Return the (X, Y) coordinate for the center point of the cell that contains the specified text.  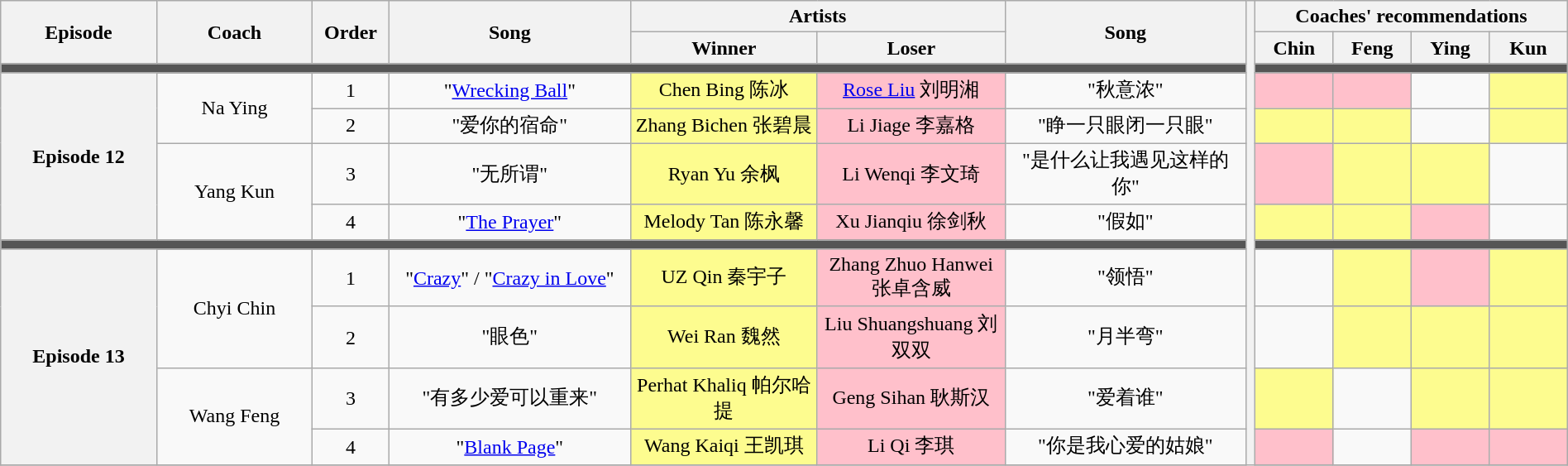
UZ Qin 秦宇子 (724, 278)
"爱你的宿命" (509, 126)
Zhang Bichen 张碧晨 (724, 126)
Chen Bing 陈冰 (724, 91)
Coaches' recommendations (1412, 17)
Feng (1372, 48)
Order (351, 32)
Episode 13 (79, 357)
Liu Shuangshuang 刘双双 (911, 337)
Wang Feng (234, 416)
Ryan Yu 余枫 (724, 174)
Chyi Chin (234, 309)
Episode 12 (79, 156)
Wei Ran 魏然 (724, 337)
"Crazy" / "Crazy in Love" (509, 278)
Wang Kaiqi 王凯琪 (724, 447)
"领悟" (1126, 278)
Ying (1450, 48)
"睁一只眼闭一只眼" (1126, 126)
"无所谓" (509, 174)
Coach (234, 32)
"有多少爱可以重来" (509, 398)
"Blank Page" (509, 447)
"秋意浓" (1126, 91)
Yang Kun (234, 192)
"眼色" (509, 337)
"是什么让我遇见这样的你" (1126, 174)
Li Qi 李琪 (911, 447)
Li Wenqi 李文琦 (911, 174)
Rose Liu 刘明湘 (911, 91)
Xu Jianqiu 徐剑秋 (911, 222)
Chin (1294, 48)
Zhang Zhuo Hanwei 张卓含威 (911, 278)
"你是我心爱的姑娘" (1126, 447)
Kun (1528, 48)
Loser (911, 48)
"Wrecking Ball" (509, 91)
"月半弯" (1126, 337)
Geng Sihan 耿斯汉 (911, 398)
"爱着谁" (1126, 398)
Artists (817, 17)
"The Prayer" (509, 222)
"假如" (1126, 222)
Perhat Khaliq 帕尔哈提 (724, 398)
Winner (724, 48)
Li Jiage 李嘉格 (911, 126)
Melody Tan 陈永馨 (724, 222)
Episode (79, 32)
Na Ying (234, 108)
